Output the (x, y) coordinate of the center of the cell containing the given text.  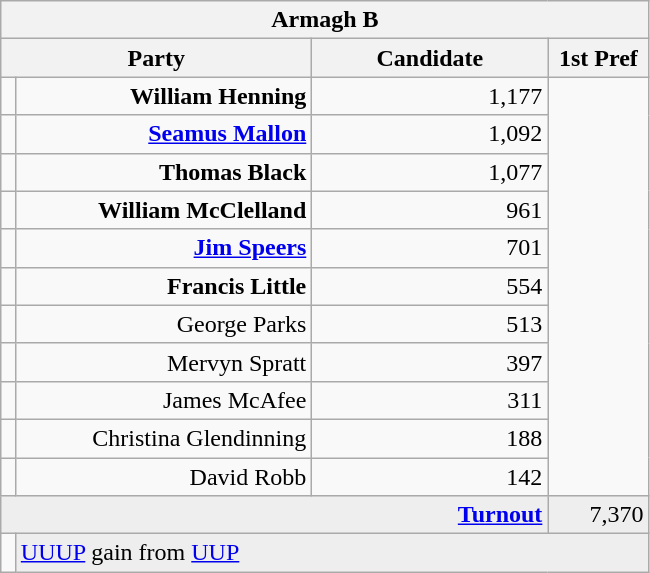
Party (156, 58)
142 (430, 477)
7,370 (598, 515)
397 (430, 362)
961 (430, 210)
Christina Glendinning (164, 438)
513 (430, 324)
Turnout (274, 515)
701 (430, 248)
William McClelland (164, 210)
Armagh B (325, 20)
George Parks (164, 324)
1,177 (430, 96)
UUUP gain from UUP (332, 553)
Thomas Black (164, 172)
1,077 (430, 172)
Seamus Mallon (164, 134)
David Robb (164, 477)
Candidate (430, 58)
James McAfee (164, 400)
1,092 (430, 134)
Mervyn Spratt (164, 362)
311 (430, 400)
Francis Little (164, 286)
188 (430, 438)
554 (430, 286)
Jim Speers (164, 248)
William Henning (164, 96)
1st Pref (598, 58)
